For the text-containing cell, return its midpoint in (X, Y) coordinate format. 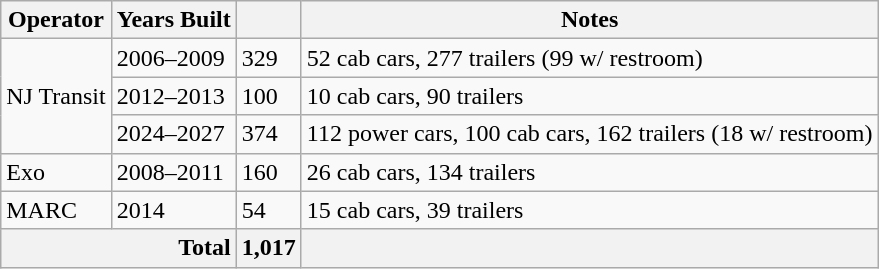
112 power cars, 100 cab cars, 162 trailers (18 w/ restroom) (590, 134)
NJ Transit (56, 96)
26 cab cars, 134 trailers (590, 172)
Total (119, 248)
374 (268, 134)
2014 (174, 210)
2008–2011 (174, 172)
52 cab cars, 277 trailers (99 w/ restroom) (590, 58)
2006–2009 (174, 58)
Years Built (174, 20)
Operator (56, 20)
10 cab cars, 90 trailers (590, 96)
Notes (590, 20)
1,017 (268, 248)
2024–2027 (174, 134)
Exo (56, 172)
2012–2013 (174, 96)
329 (268, 58)
160 (268, 172)
100 (268, 96)
54 (268, 210)
MARC (56, 210)
15 cab cars, 39 trailers (590, 210)
